Provide the (X, Y) coordinate of the cell's center where the given text is located.  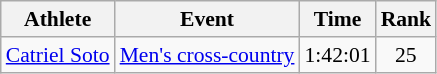
Rank (406, 19)
Men's cross-country (208, 55)
Time (337, 19)
Athlete (58, 19)
25 (406, 55)
Event (208, 19)
1:42:01 (337, 55)
Catriel Soto (58, 55)
